From the cell containing the given text, extract its center point as (x, y) coordinate. 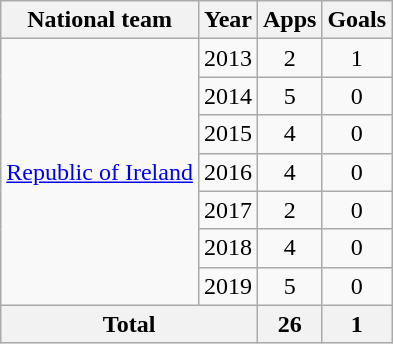
2018 (228, 248)
National team (100, 20)
2019 (228, 286)
Year (228, 20)
Total (130, 324)
Apps (289, 20)
Republic of Ireland (100, 172)
Goals (357, 20)
2015 (228, 134)
26 (289, 324)
2013 (228, 58)
2016 (228, 172)
2014 (228, 96)
2017 (228, 210)
